Find where the given text appears and provide that cell's center as [X, Y] coordinate. 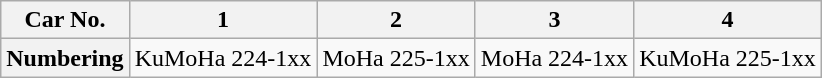
2 [396, 20]
KuMoHa 225-1xx [728, 58]
4 [728, 20]
Car No. [65, 20]
Numbering [65, 58]
MoHa 225-1xx [396, 58]
1 [223, 20]
MoHa 224-1xx [554, 58]
KuMoHa 224-1xx [223, 58]
3 [554, 20]
